Detect which cell encompasses the target text, then output its [X, Y] center coordinate. 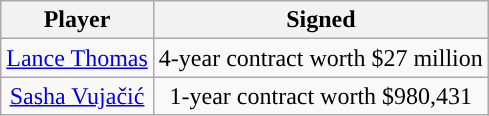
Signed [320, 20]
1-year contract worth $980,431 [320, 96]
Player [78, 20]
4-year contract worth $27 million [320, 58]
Lance Thomas [78, 58]
Sasha Vujačić [78, 96]
